Output the [x, y] coordinate of the center of the cell containing the given text.  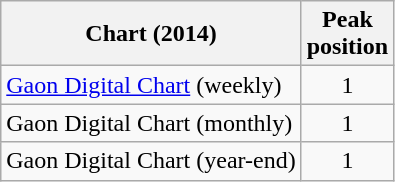
Gaon Digital Chart (year-end) [151, 161]
Gaon Digital Chart (monthly) [151, 123]
Gaon Digital Chart (weekly) [151, 85]
Chart (2014) [151, 34]
Peakposition [347, 34]
